Pinpoint the cell where the given text exists, returning its (x, y) midpoint coordinate. 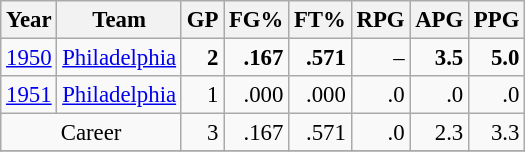
Career (92, 133)
APG (440, 20)
1 (202, 95)
1950 (29, 58)
2.3 (440, 133)
FG% (256, 20)
Year (29, 20)
1951 (29, 95)
– (380, 58)
GP (202, 20)
PPG (497, 20)
RPG (380, 20)
5.0 (497, 58)
Team (119, 20)
3 (202, 133)
3.5 (440, 58)
3.3 (497, 133)
FT% (320, 20)
2 (202, 58)
